Output the [X, Y] coordinate of the center of the cell containing the given text.  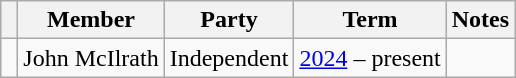
Member [91, 20]
John McIlrath [91, 58]
2024 – present [370, 58]
Independent [229, 58]
Party [229, 20]
Term [370, 20]
Notes [480, 20]
